Locate the cell with the specified text and output its [x, y] center coordinate. 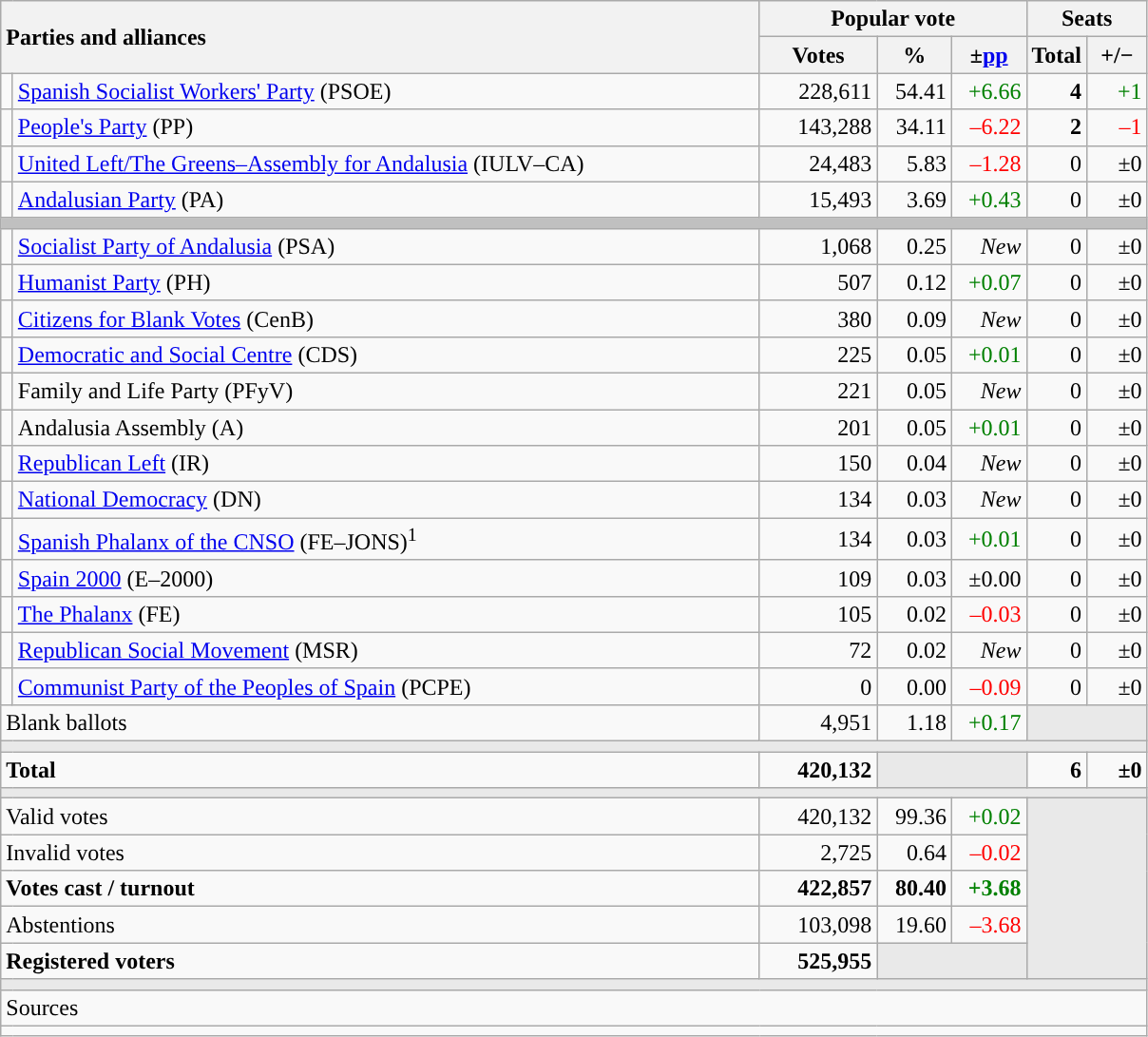
Votes cast / turnout [380, 889]
Registered voters [380, 961]
National Democracy (DN) [386, 500]
United Left/The Greens–Assembly for Andalusia (IULV–CA) [386, 163]
Votes [818, 55]
–3.68 [988, 925]
+3.68 [988, 889]
150 [818, 464]
±pp [988, 55]
201 [818, 427]
–1 [1118, 127]
Spanish Socialist Workers' Party (PSOE) [386, 91]
228,611 [818, 91]
The Phalanx (FE) [386, 614]
72 [818, 650]
99.36 [914, 816]
221 [818, 391]
80.40 [914, 889]
–0.03 [988, 614]
103,098 [818, 925]
+0.07 [988, 282]
Republican Left (IR) [386, 464]
Democratic and Social Centre (CDS) [386, 355]
–0.09 [988, 686]
1.18 [914, 722]
2,725 [818, 853]
–0.02 [988, 853]
507 [818, 282]
Blank ballots [380, 722]
4 [1057, 91]
+/− [1118, 55]
34.11 [914, 127]
Citizens for Blank Votes (CenB) [386, 318]
+0.02 [988, 816]
Humanist Party (PH) [386, 282]
Spain 2000 (E–2000) [386, 578]
6 [1057, 770]
3.69 [914, 200]
–6.22 [988, 127]
422,857 [818, 889]
Communist Party of the Peoples of Spain (PCPE) [386, 686]
225 [818, 355]
Abstentions [380, 925]
Republican Social Movement (MSR) [386, 650]
Parties and alliances [380, 37]
0.04 [914, 464]
–1.28 [988, 163]
0.00 [914, 686]
0.64 [914, 853]
Spanish Phalanx of the CNSO (FE–JONS)1 [386, 540]
24,483 [818, 163]
4,951 [818, 722]
±0.00 [988, 578]
525,955 [818, 961]
0.25 [914, 246]
+1 [1118, 91]
19.60 [914, 925]
143,288 [818, 127]
54.41 [914, 91]
0.12 [914, 282]
+0.43 [988, 200]
Sources [574, 1008]
0.09 [914, 318]
105 [818, 614]
Valid votes [380, 816]
109 [818, 578]
Family and Life Party (PFyV) [386, 391]
+0.17 [988, 722]
+6.66 [988, 91]
Popular vote [893, 19]
1,068 [818, 246]
380 [818, 318]
People's Party (PP) [386, 127]
Socialist Party of Andalusia (PSA) [386, 246]
15,493 [818, 200]
2 [1057, 127]
Andalusian Party (PA) [386, 200]
Andalusia Assembly (A) [386, 427]
5.83 [914, 163]
Invalid votes [380, 853]
% [914, 55]
Seats [1087, 19]
